Detect which cell encompasses the target text, then output its (X, Y) center coordinate. 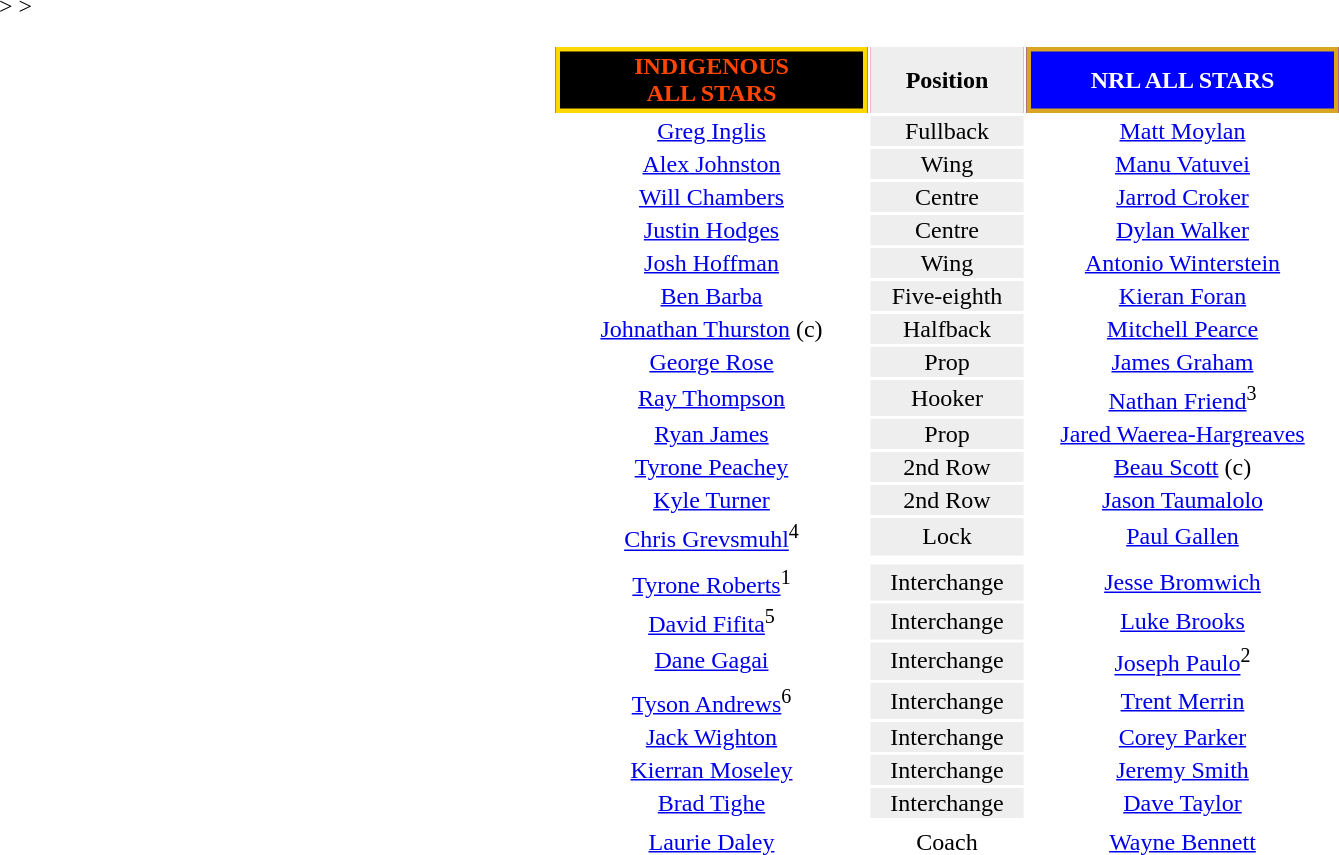
Ben Barba (712, 296)
Fullback (946, 131)
Antonio Winterstein (1182, 263)
Kyle Turner (712, 500)
Luke Brooks (1182, 621)
Tyrone Roberts1 (712, 582)
Dave Taylor (1182, 803)
Joseph Paulo2 (1182, 661)
Jared Waerea-Hargreaves (1182, 434)
Jack Wighton (712, 737)
Justin Hodges (712, 230)
Kieran Foran (1182, 296)
Five-eighth (946, 296)
Ryan James (712, 434)
Halfback (946, 329)
Brad Tighe (712, 803)
David Fifita5 (712, 621)
Chris Grevsmuhl4 (712, 536)
Josh Hoffman (712, 263)
Paul Gallen (1182, 536)
Kierran Moseley (712, 770)
Jarrod Croker (1182, 197)
Greg Inglis (712, 131)
Jason Taumalolo (1182, 500)
Hooker (946, 398)
Trent Merrin (1182, 700)
NRL ALL STARS (1182, 80)
Johnathan Thurston (c) (712, 329)
Dane Gagai (712, 661)
INDIGENOUS ALL STARS (712, 80)
Alex Johnston (712, 164)
Beau Scott (c) (1182, 467)
James Graham (1182, 362)
Jesse Bromwich (1182, 582)
Will Chambers (712, 197)
Tyson Andrews6 (712, 700)
Manu Vatuvei (1182, 164)
Matt Moylan (1182, 131)
Jeremy Smith (1182, 770)
Tyrone Peachey (712, 467)
Corey Parker (1182, 737)
Ray Thompson (712, 398)
Position (946, 80)
Mitchell Pearce (1182, 329)
Lock (946, 536)
Dylan Walker (1182, 230)
Nathan Friend3 (1182, 398)
George Rose (712, 362)
